Find where the given text appears and provide that cell's center as (x, y) coordinate. 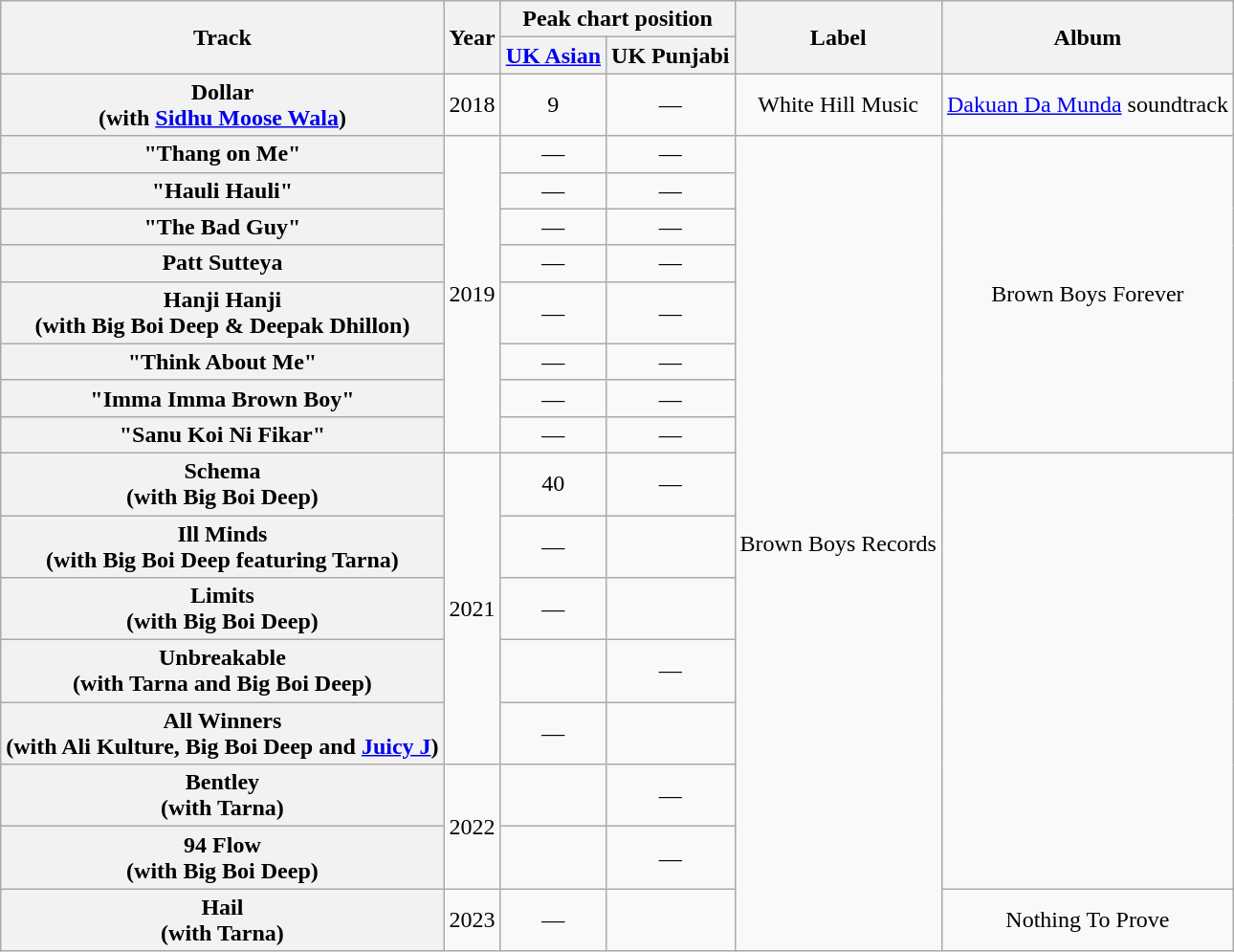
Label (838, 37)
"Think About Me" (222, 362)
Schema (with Big Boi Deep) (222, 484)
All Winners(with Ali Kulture, Big Boi Deep and Juicy J) (222, 733)
40 (553, 484)
2023 (473, 920)
UK Asian (553, 55)
Dakuan Da Munda soundtrack (1087, 105)
Bentley(with Tarna) (222, 796)
"Thang on Me" (222, 154)
Track (222, 37)
2022 (473, 827)
White Hill Music (838, 105)
94 Flow(with Big Boi Deep) (222, 857)
"Hauli Hauli" (222, 190)
9 (553, 105)
Brown Boys Records (838, 543)
Peak chart position (618, 19)
"Sanu Koi Ni Fikar" (222, 434)
Hail(with Tarna) (222, 920)
Patt Sutteya (222, 263)
Hanji Hanji (with Big Boi Deep & Deepak Dhillon) (222, 312)
2018 (473, 105)
"The Bad Guy" (222, 227)
Album (1087, 37)
Nothing To Prove (1087, 920)
2019 (473, 295)
Year (473, 37)
2021 (473, 609)
Unbreakable(with Tarna and Big Boi Deep) (222, 672)
Brown Boys Forever (1087, 295)
UK Punjabi (671, 55)
"Imma Imma Brown Boy" (222, 398)
Ill Minds(with Big Boi Deep featuring Tarna) (222, 545)
Dollar (with Sidhu Moose Wala) (222, 105)
Limits(with Big Boi Deep) (222, 609)
